Locate the cell with the specified text and output its [x, y] center coordinate. 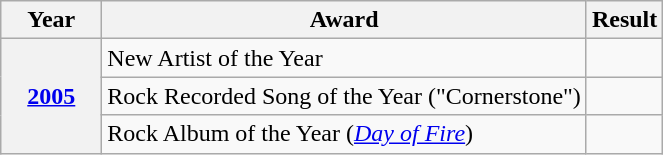
Result [624, 20]
Rock Album of the Year (Day of Fire) [344, 134]
New Artist of the Year [344, 58]
2005 [52, 96]
Rock Recorded Song of the Year ("Cornerstone") [344, 96]
Award [344, 20]
Year [52, 20]
